Search for the cell housing the specified text and yield its [X, Y] center coordinate. 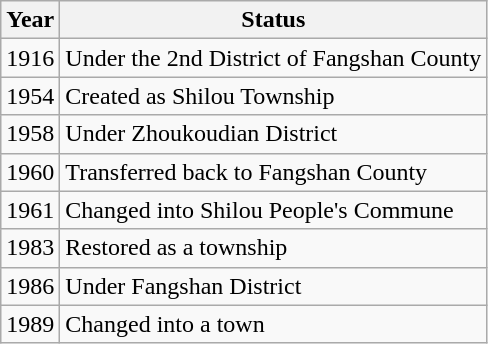
Created as Shilou Township [274, 96]
1986 [30, 286]
1989 [30, 324]
Under Fangshan District [274, 286]
1960 [30, 172]
Transferred back to Fangshan County [274, 172]
Changed into a town [274, 324]
1958 [30, 134]
Under the 2nd District of Fangshan County [274, 58]
Under Zhoukoudian District [274, 134]
1983 [30, 248]
Status [274, 20]
Restored as a township [274, 248]
1954 [30, 96]
1916 [30, 58]
1961 [30, 210]
Year [30, 20]
Changed into Shilou People's Commune [274, 210]
